Provide the (X, Y) coordinate of the cell's center where the given text is located.  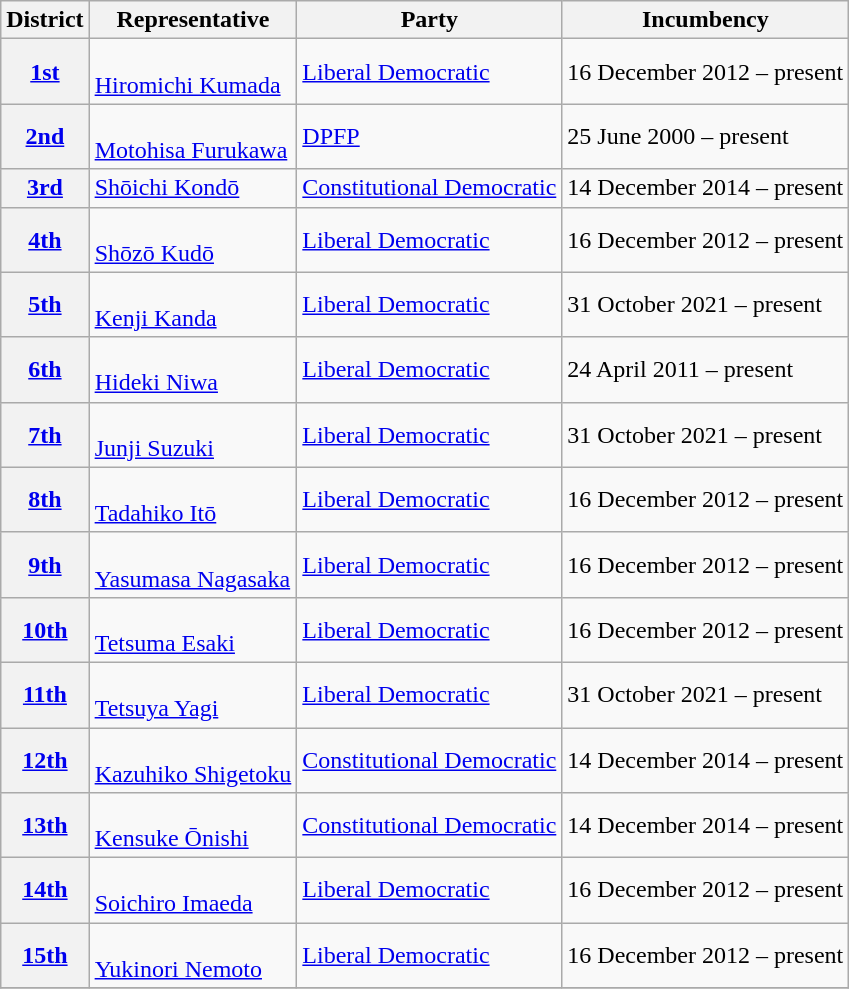
Motohisa Furukawa (193, 136)
Junji Suzuki (193, 434)
Kenji Kanda (193, 304)
3rd (45, 188)
5th (45, 304)
Tetsuya Yagi (193, 694)
2nd (45, 136)
10th (45, 630)
12th (45, 760)
Party (430, 20)
Shōichi Kondō (193, 188)
4th (45, 240)
1st (45, 72)
7th (45, 434)
Hiromichi Kumada (193, 72)
13th (45, 826)
DPFP (430, 136)
Hideki Niwa (193, 370)
District (45, 20)
14th (45, 890)
8th (45, 500)
Soichiro Imaeda (193, 890)
6th (45, 370)
Kensuke Ōnishi (193, 826)
24 April 2011 – present (706, 370)
Incumbency (706, 20)
Yukinori Nemoto (193, 956)
Representative (193, 20)
25 June 2000 – present (706, 136)
11th (45, 694)
Shōzō Kudō (193, 240)
Yasumasa Nagasaka (193, 564)
9th (45, 564)
Kazuhiko Shigetoku (193, 760)
Tetsuma Esaki (193, 630)
15th (45, 956)
Tadahiko Itō (193, 500)
